Identify which cell holds the provided text, then report its [x, y] central coordinate. 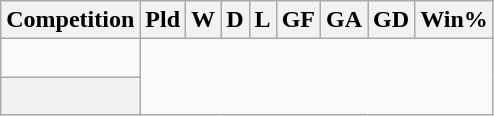
GD [392, 20]
Competition [70, 20]
GF [298, 20]
W [204, 20]
Win% [454, 20]
Pld [163, 20]
L [262, 20]
GA [344, 20]
D [235, 20]
